Capture the cell that displays the provided text and extract its (x, y) central coordinate. 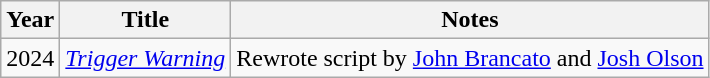
Trigger Warning (146, 58)
2024 (30, 58)
Rewrote script by John Brancato and Josh Olson (470, 58)
Notes (470, 20)
Title (146, 20)
Year (30, 20)
